Return [x, y] of the center of cell containing provided text 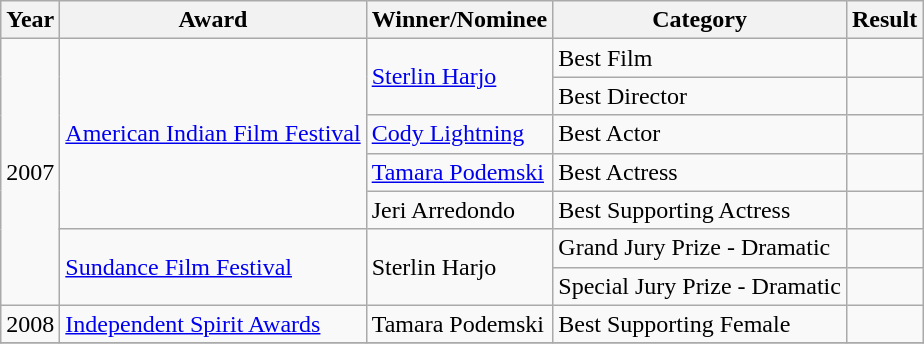
Best Actress [700, 172]
2008 [30, 324]
Best Director [700, 96]
Jeri Arredondo [460, 210]
Winner/Nominee [460, 20]
Best Actor [700, 134]
Year [30, 20]
Best Supporting Actress [700, 210]
Best Film [700, 58]
Award [213, 20]
Grand Jury Prize - Dramatic [700, 248]
Result [884, 20]
American Indian Film Festival [213, 134]
Cody Lightning [460, 134]
Category [700, 20]
Sundance Film Festival [213, 267]
Independent Spirit Awards [213, 324]
Special Jury Prize - Dramatic [700, 286]
2007 [30, 172]
Best Supporting Female [700, 324]
